Return the [X, Y] coordinate for the center point of the cell that contains the specified text.  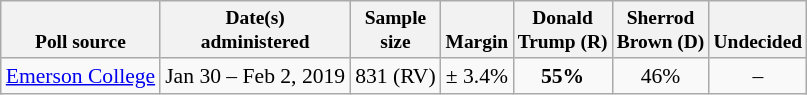
Emerson College [80, 76]
831 (RV) [396, 76]
46% [660, 76]
DonaldTrump (R) [562, 30]
SherrodBrown (D) [660, 30]
± 3.4% [477, 76]
Margin [477, 30]
Jan 30 – Feb 2, 2019 [255, 76]
Date(s)administered [255, 30]
55% [562, 76]
Samplesize [396, 30]
Poll source [80, 30]
– [758, 76]
Undecided [758, 30]
